Return (X, Y) of the center of cell containing provided text 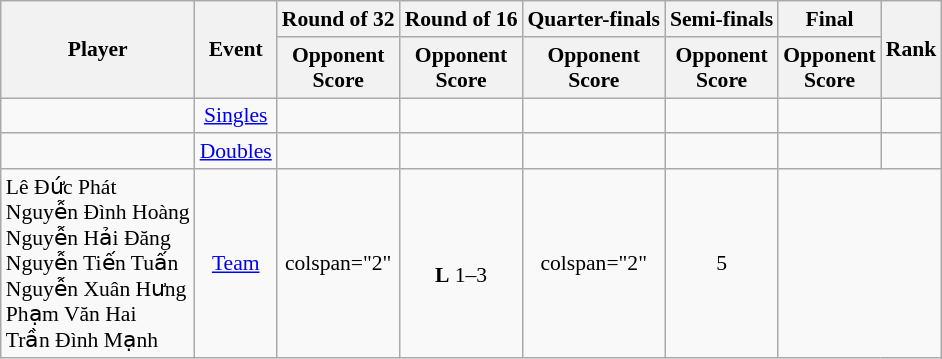
5 (722, 264)
Lê Đức PhátNguyễn Đình HoàngNguyễn Hải ĐăngNguyễn Tiến TuấnNguyễn Xuân HưngPhạm Văn HaiTrần Đình Mạnh (98, 264)
Player (98, 50)
Round of 16 (462, 19)
Event (236, 50)
Semi-finals (722, 19)
Singles (236, 116)
Final (830, 19)
Quarter-finals (594, 19)
Doubles (236, 152)
Round of 32 (338, 19)
L 1–3 (462, 264)
Team (236, 264)
Rank (912, 50)
